Determine the (x, y) coordinate at the center of the cell enclosing the given text.  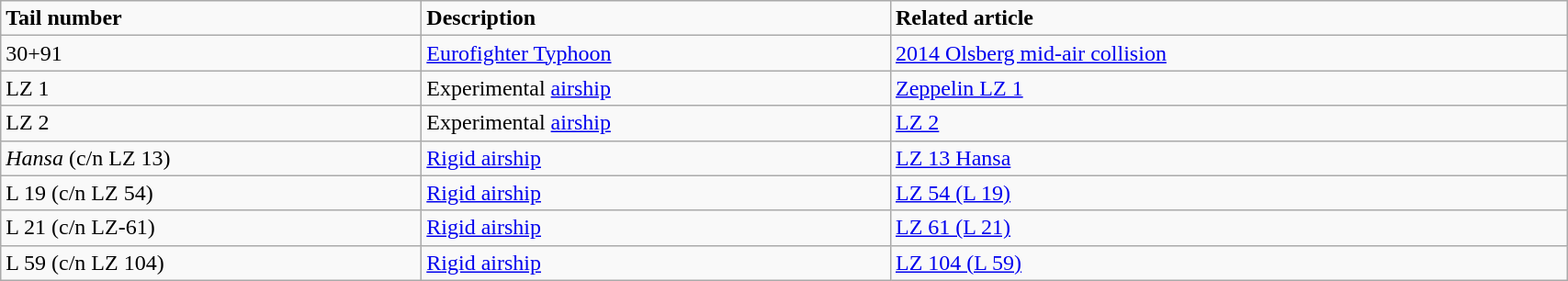
L 59 (c/n LZ 104) (211, 263)
Related article (1228, 18)
LZ 54 (L 19) (1228, 193)
LZ 61 (L 21) (1228, 228)
Zeppelin LZ 1 (1228, 88)
2014 Olsberg mid-air collision (1228, 53)
Description (656, 18)
Eurofighter Typhoon (656, 53)
L 21 (c/n LZ-61) (211, 228)
Hansa (c/n LZ 13) (211, 158)
Tail number (211, 18)
L 19 (c/n LZ 54) (211, 193)
LZ 13 Hansa (1228, 158)
30+91 (211, 53)
LZ 104 (L 59) (1228, 263)
LZ 1 (211, 88)
